Identify which cell holds the provided text, then report its [X, Y] central coordinate. 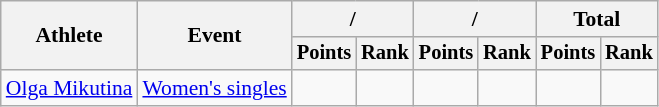
Olga Mikutina [70, 88]
Total [597, 19]
Women's singles [214, 88]
Athlete [70, 36]
Event [214, 36]
